For the text-containing cell, return its midpoint in [X, Y] coordinate format. 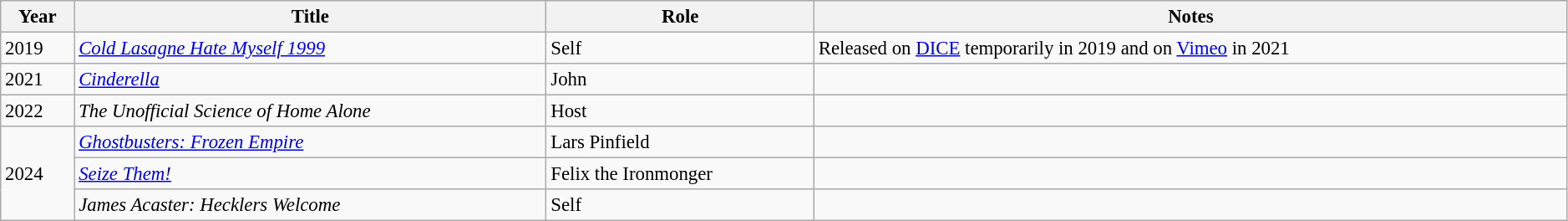
Role [680, 17]
The Unofficial Science of Home Alone [311, 111]
Year [38, 17]
2022 [38, 111]
James Acaster: Hecklers Welcome [311, 205]
Seize Them! [311, 174]
Notes [1190, 17]
2021 [38, 80]
2019 [38, 49]
Cold Lasagne Hate Myself 1999 [311, 49]
Cinderella [311, 80]
Felix the Ironmonger [680, 174]
Host [680, 111]
Lars Pinfield [680, 142]
John [680, 80]
Title [311, 17]
Ghostbusters: Frozen Empire [311, 142]
2024 [38, 174]
Released on DICE temporarily in 2019 and on Vimeo in 2021 [1190, 49]
